Output the [X, Y] coordinate of the center of the cell containing the given text.  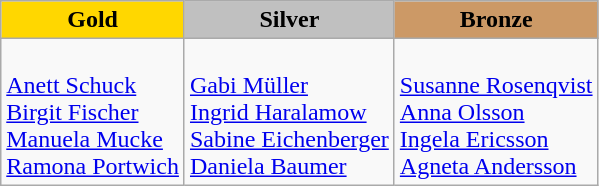
Gold [93, 20]
Anett SchuckBirgit FischerManuela MuckeRamona Portwich [93, 112]
Susanne RosenqvistAnna OlssonIngela EricssonAgneta Andersson [496, 112]
Gabi MüllerIngrid HaralamowSabine EichenbergerDaniela Baumer [289, 112]
Silver [289, 20]
Bronze [496, 20]
